From the cell containing the given text, extract its center point as (X, Y) coordinate. 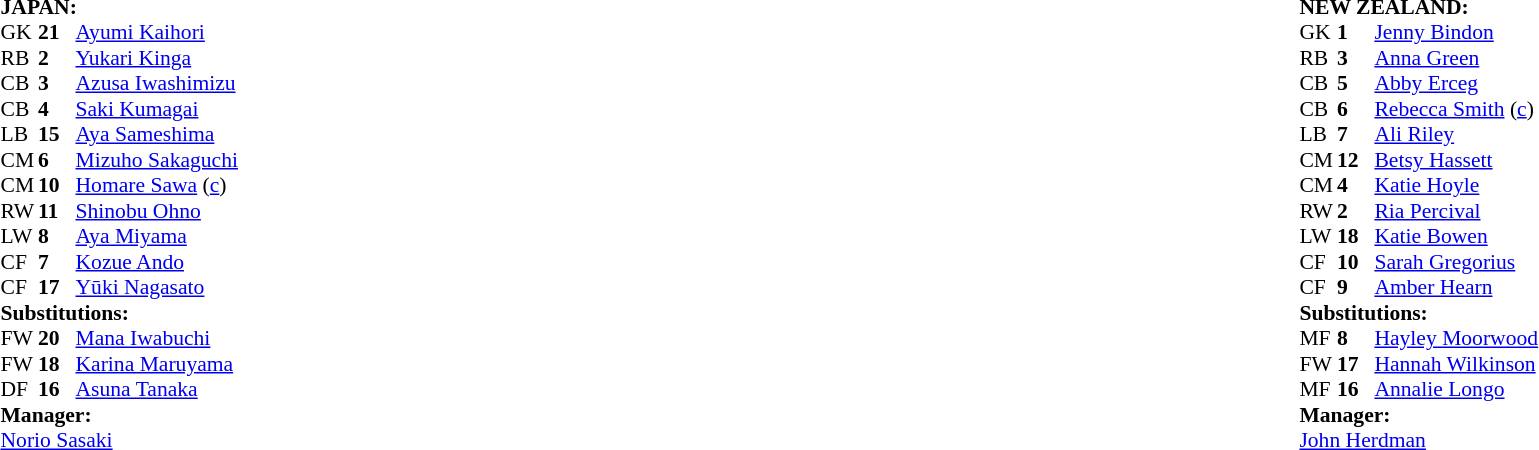
Hayley Moorwood (1456, 339)
Ali Riley (1456, 135)
Abby Erceg (1456, 83)
Shinobu Ohno (157, 211)
Yukari Kinga (157, 58)
15 (57, 135)
Amber Hearn (1456, 287)
Kozue Ando (157, 262)
Hannah Wilkinson (1456, 364)
Anna Green (1456, 58)
9 (1356, 287)
Mana Iwabuchi (157, 339)
Homare Sawa (c) (157, 185)
Annalie Longo (1456, 389)
Betsy Hassett (1456, 160)
20 (57, 339)
Katie Bowen (1456, 237)
DF (19, 389)
Aya Miyama (157, 237)
Karina Maruyama (157, 364)
5 (1356, 83)
Aya Sameshima (157, 135)
12 (1356, 160)
Ria Percival (1456, 211)
Rebecca Smith (c) (1456, 109)
Azusa Iwashimizu (157, 83)
11 (57, 211)
Katie Hoyle (1456, 185)
Mizuho Sakaguchi (157, 160)
Asuna Tanaka (157, 389)
Jenny Bindon (1456, 33)
21 (57, 33)
Sarah Gregorius (1456, 262)
Ayumi Kaihori (157, 33)
Saki Kumagai (157, 109)
1 (1356, 33)
Yūki Nagasato (157, 287)
